Scan for the cell matching the given text and deliver its (X, Y) coordinate at center. 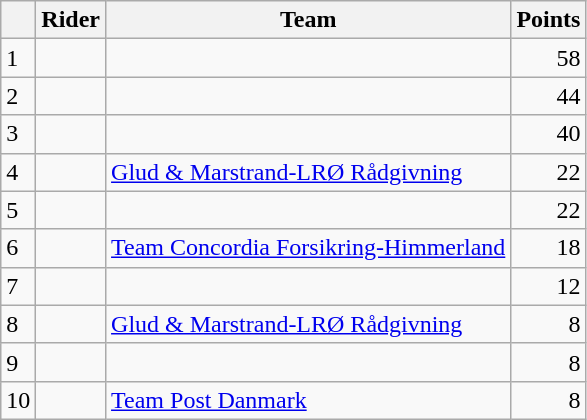
9 (18, 362)
7 (18, 286)
3 (18, 134)
Team (308, 20)
2 (18, 96)
58 (548, 58)
4 (18, 172)
18 (548, 248)
40 (548, 134)
Team Post Danmark (308, 400)
Team Concordia Forsikring-Himmerland (308, 248)
44 (548, 96)
12 (548, 286)
10 (18, 400)
6 (18, 248)
5 (18, 210)
Points (548, 20)
1 (18, 58)
Rider (71, 20)
